Search for the cell housing the specified text and yield its [X, Y] center coordinate. 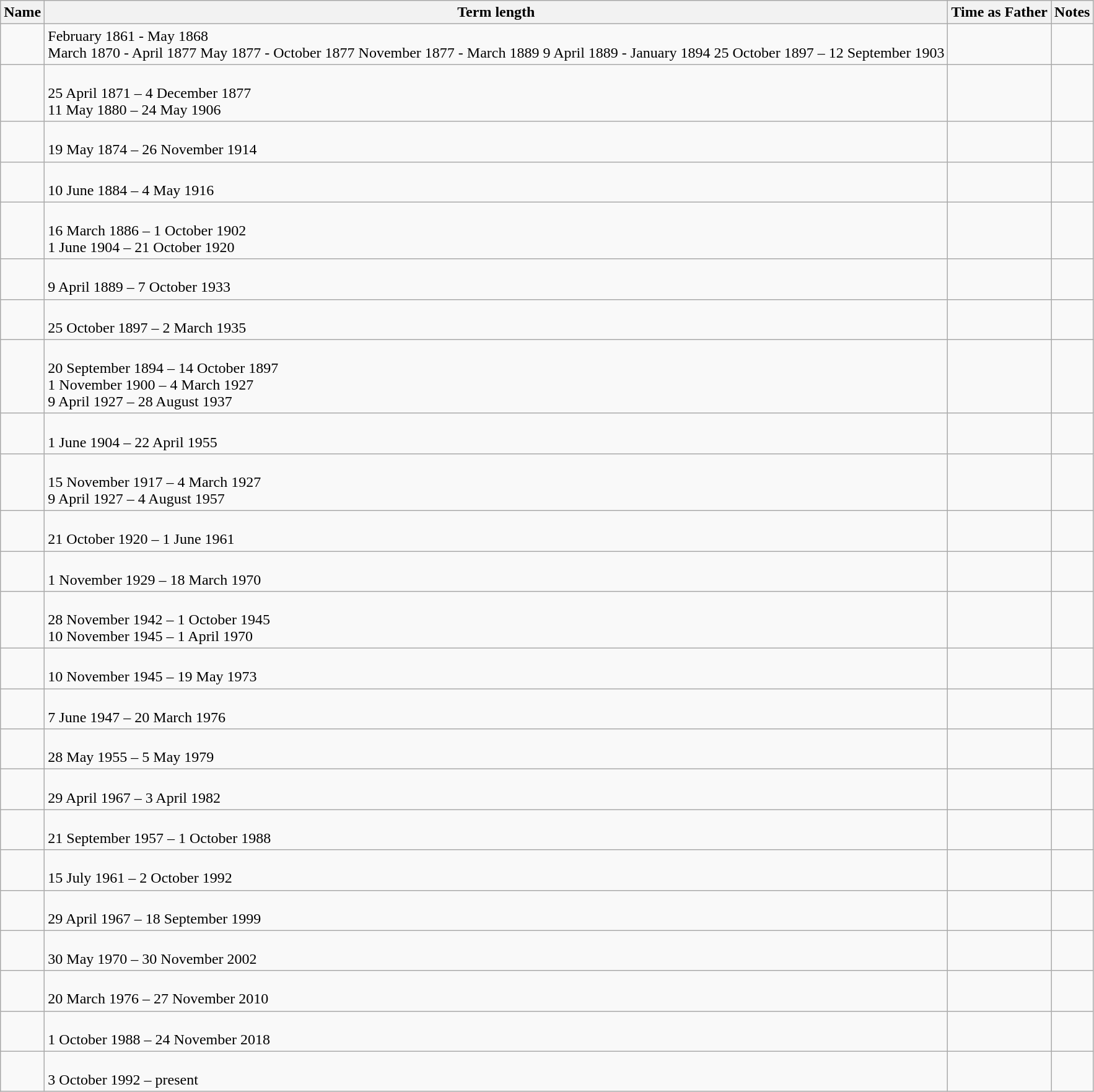
Term length [496, 12]
15 November 1917 – 4 March 19279 April 1927 – 4 August 1957 [496, 482]
1 October 1988 – 24 November 2018 [496, 1031]
21 September 1957 – 1 October 1988 [496, 830]
10 June 1884 – 4 May 1916 [496, 182]
7 June 1947 – 20 March 1976 [496, 709]
Notes [1072, 12]
3 October 1992 – present [496, 1072]
16 March 1886 – 1 October 19021 June 1904 – 21 October 1920 [496, 230]
Name [22, 12]
25 April 1871 – 4 December 187711 May 1880 – 24 May 1906 [496, 93]
29 April 1967 – 18 September 1999 [496, 911]
15 July 1961 – 2 October 1992 [496, 870]
25 October 1897 – 2 March 1935 [496, 320]
29 April 1967 – 3 April 1982 [496, 789]
20 September 1894 – 14 October 18971 November 1900 – 4 March 19279 April 1927 – 28 August 1937 [496, 377]
9 April 1889 – 7 October 1933 [496, 279]
1 November 1929 – 18 March 1970 [496, 571]
1 June 1904 – 22 April 1955 [496, 434]
10 November 1945 – 19 May 1973 [496, 669]
20 March 1976 – 27 November 2010 [496, 991]
19 May 1874 – 26 November 1914 [496, 141]
Time as Father [1000, 12]
28 May 1955 – 5 May 1979 [496, 749]
21 October 1920 – 1 June 1961 [496, 530]
30 May 1970 – 30 November 2002 [496, 950]
28 November 1942 – 1 October 194510 November 1945 – 1 April 1970 [496, 620]
